Determine the (X, Y) coordinate at the center of the cell enclosing the given text.  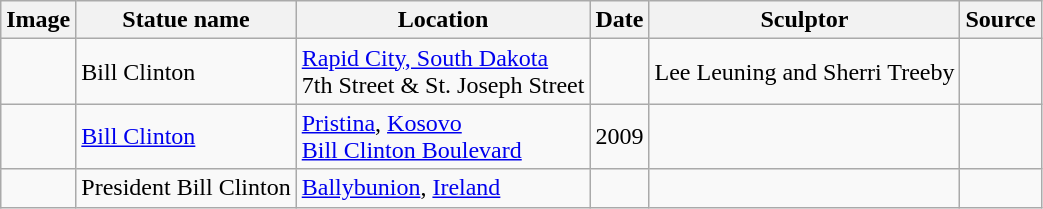
Image (38, 20)
Ballybunion, Ireland (443, 188)
Location (443, 20)
2009 (620, 136)
Rapid City, South Dakota7th Street & St. Joseph Street (443, 72)
Date (620, 20)
President Bill Clinton (186, 188)
Sculptor (804, 20)
Lee Leuning and Sherri Treeby (804, 72)
Source (1000, 20)
Statue name (186, 20)
Pristina, KosovoBill Clinton Boulevard (443, 136)
